Find where the given text appears and provide that cell's center as [x, y] coordinate. 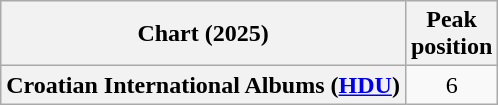
Peakposition [451, 34]
6 [451, 85]
Chart (2025) [204, 34]
Croatian International Albums (HDU) [204, 85]
